Return the (X, Y) coordinate for the center point of the cell that contains the specified text.  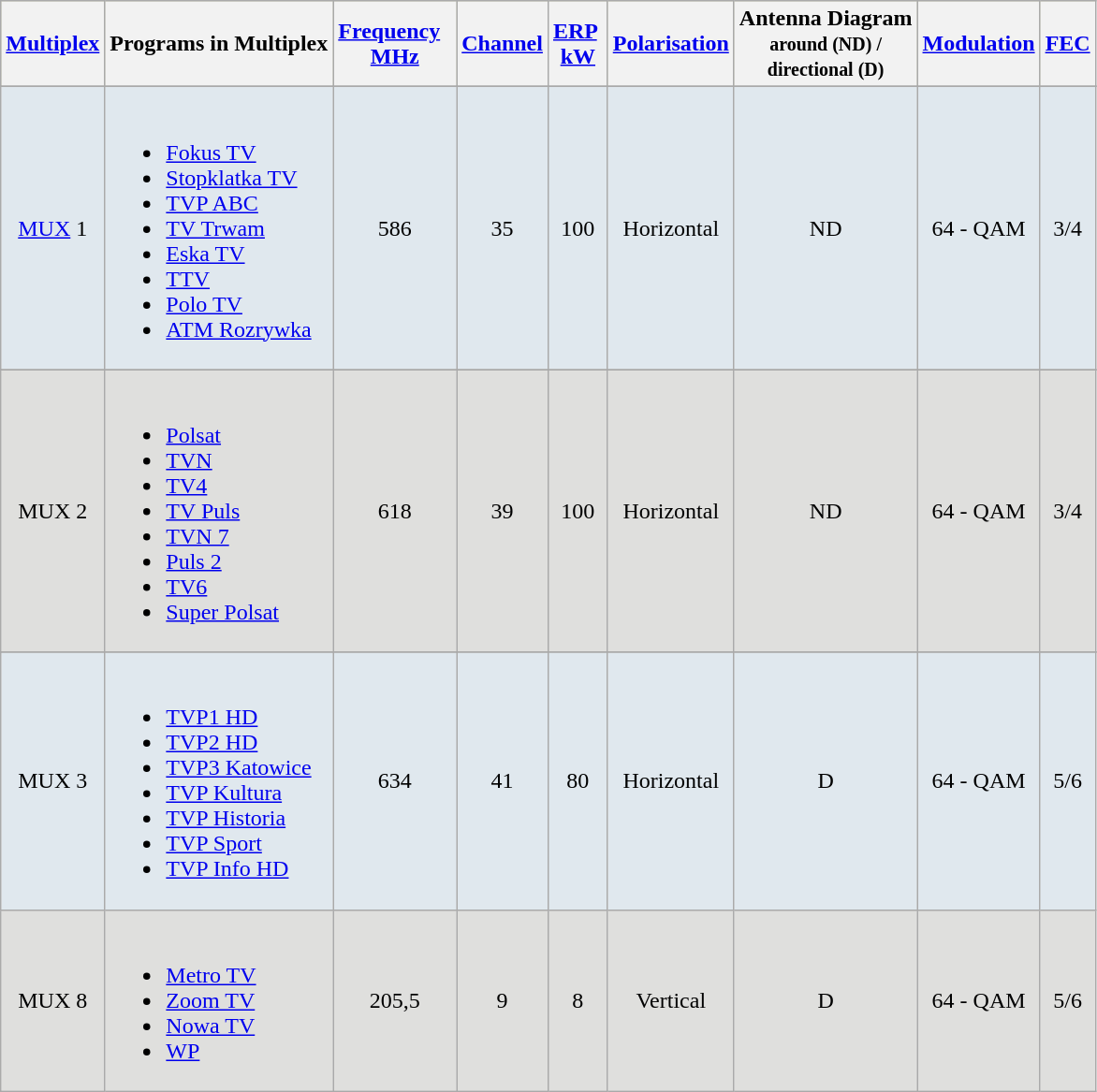
205,5 (395, 1000)
MUX 3 (52, 780)
Metro TVZoom TVNowa TVWP (219, 1000)
39 (503, 511)
PolsatTVNTV4TV PulsTVN 7Puls 2TV6Super Polsat (219, 511)
586 (395, 228)
41 (503, 780)
Antenna Diagramaround (ND) /directional (D) (826, 44)
Channel (503, 44)
35 (503, 228)
ERP kW (578, 44)
80 (578, 780)
Polarisation (670, 44)
8 (578, 1000)
Programs in Multiplex (219, 44)
9 (503, 1000)
Multiplex (52, 44)
Fokus TVStopklatka TVTVP ABCTV TrwamEska TVTTVPolo TVATM Rozrywka (219, 228)
FEC (1067, 44)
Modulation (979, 44)
MUX 2 (52, 511)
618 (395, 511)
Frequency MHz (395, 44)
Vertical (670, 1000)
TVP1 HDTVP2 HDTVP3 KatowiceTVP KulturaTVP HistoriaTVP SportTVP Info HD (219, 780)
MUX 1 (52, 228)
MUX 8 (52, 1000)
634 (395, 780)
